Find where the given text appears and provide that cell's center as (X, Y) coordinate. 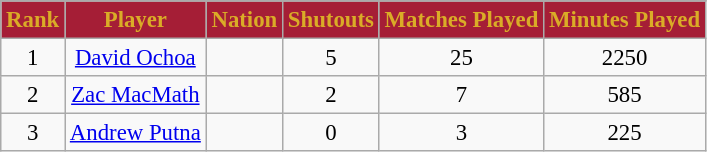
David Ochoa (136, 58)
Zac MacMath (136, 95)
0 (332, 133)
2250 (625, 58)
Minutes Played (625, 20)
1 (33, 58)
Nation (244, 20)
Shutouts (332, 20)
Matches Played (461, 20)
Rank (33, 20)
Andrew Putna (136, 133)
225 (625, 133)
5 (332, 58)
7 (461, 95)
585 (625, 95)
Player (136, 20)
25 (461, 58)
